Extract the (X, Y) coordinate from the center of the cell holding the provided text.  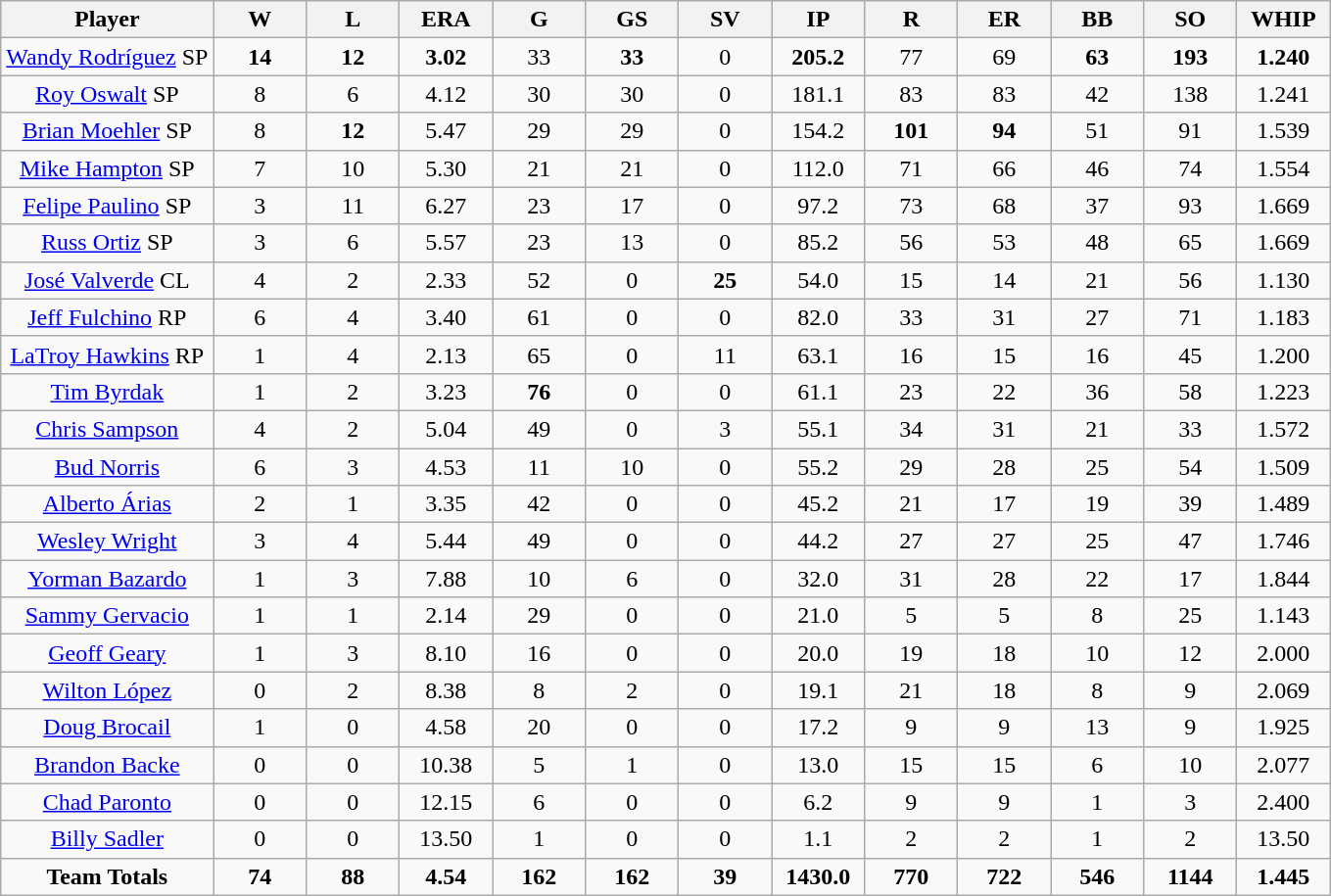
1.554 (1283, 168)
1.509 (1283, 467)
1.746 (1283, 542)
Sammy Gervacio (108, 616)
Chris Sampson (108, 429)
1430.0 (819, 876)
5.47 (447, 131)
1.445 (1283, 876)
Chad Paronto (108, 802)
181.1 (819, 94)
Mike Hampton SP (108, 168)
Alberto Árias (108, 504)
Roy Oswalt SP (108, 94)
88 (353, 876)
8.38 (447, 690)
46 (1097, 168)
61 (539, 317)
51 (1097, 131)
GS (633, 20)
ERA (447, 20)
L (353, 20)
7.88 (447, 579)
53 (1005, 243)
112.0 (819, 168)
2.13 (447, 354)
Jeff Fulchino RP (108, 317)
Brian Moehler SP (108, 131)
Tim Byrdak (108, 392)
3.23 (447, 392)
48 (1097, 243)
Billy Sadler (108, 839)
2.33 (447, 280)
45.2 (819, 504)
G (539, 20)
63.1 (819, 354)
1.844 (1283, 579)
13.0 (819, 765)
WHIP (1283, 20)
193 (1191, 57)
1.925 (1283, 728)
SO (1191, 20)
1144 (1191, 876)
1.539 (1283, 131)
85.2 (819, 243)
4.58 (447, 728)
45 (1191, 354)
1.241 (1283, 94)
93 (1191, 206)
2.400 (1283, 802)
José Valverde CL (108, 280)
7 (261, 168)
2.069 (1283, 690)
LaTroy Hawkins RP (108, 354)
Yorman Bazardo (108, 579)
21.0 (819, 616)
ER (1005, 20)
BB (1097, 20)
58 (1191, 392)
205.2 (819, 57)
68 (1005, 206)
Wilton López (108, 690)
1.143 (1283, 616)
1.130 (1283, 280)
2.077 (1283, 765)
82.0 (819, 317)
19.1 (819, 690)
SV (725, 20)
32.0 (819, 579)
Player (108, 20)
54 (1191, 467)
47 (1191, 542)
546 (1097, 876)
6.2 (819, 802)
6.27 (447, 206)
722 (1005, 876)
1.1 (819, 839)
Wesley Wright (108, 542)
Bud Norris (108, 467)
Brandon Backe (108, 765)
73 (911, 206)
Geoff Geary (108, 653)
94 (1005, 131)
55.1 (819, 429)
17.2 (819, 728)
4.12 (447, 94)
10.38 (447, 765)
R (911, 20)
5.57 (447, 243)
3.35 (447, 504)
1.183 (1283, 317)
91 (1191, 131)
76 (539, 392)
IP (819, 20)
4.54 (447, 876)
Wandy Rodríguez SP (108, 57)
3.40 (447, 317)
1.240 (1283, 57)
12.15 (447, 802)
2.000 (1283, 653)
1.200 (1283, 354)
101 (911, 131)
54.0 (819, 280)
4.53 (447, 467)
154.2 (819, 131)
55.2 (819, 467)
61.1 (819, 392)
Doug Brocail (108, 728)
69 (1005, 57)
37 (1097, 206)
1.489 (1283, 504)
63 (1097, 57)
20.0 (819, 653)
770 (911, 876)
W (261, 20)
52 (539, 280)
Russ Ortiz SP (108, 243)
1.223 (1283, 392)
Felipe Paulino SP (108, 206)
Team Totals (108, 876)
20 (539, 728)
77 (911, 57)
5.30 (447, 168)
66 (1005, 168)
97.2 (819, 206)
5.44 (447, 542)
3.02 (447, 57)
44.2 (819, 542)
2.14 (447, 616)
36 (1097, 392)
8.10 (447, 653)
5.04 (447, 429)
34 (911, 429)
1.572 (1283, 429)
138 (1191, 94)
